For the text-containing cell, return its midpoint in (X, Y) coordinate format. 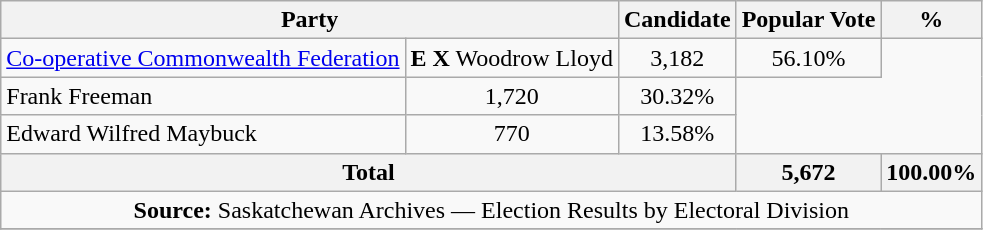
770 (512, 134)
1,720 (512, 96)
Total (368, 172)
30.32% (677, 96)
Candidate (677, 20)
56.10% (808, 58)
E X Woodrow Lloyd (512, 58)
3,182 (677, 58)
100.00% (932, 172)
Edward Wilfred Maybuck (203, 134)
13.58% (677, 134)
% (932, 20)
Co-operative Commonwealth Federation (203, 58)
Popular Vote (808, 20)
5,672 (808, 172)
Frank Freeman (203, 96)
Party (310, 20)
Source: Saskatchewan Archives — Election Results by Electoral Division (492, 210)
